Locate the cell with the specified text and output its [X, Y] center coordinate. 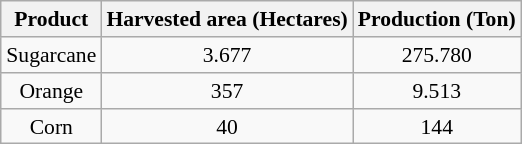
Production (Ton) [437, 19]
Product [51, 19]
275.780 [437, 55]
3.677 [226, 55]
9.513 [437, 91]
Harvested area (Hectares) [226, 19]
Orange [51, 91]
40 [226, 126]
Sugarcane [51, 55]
357 [226, 91]
144 [437, 126]
Corn [51, 126]
